Find where the given text appears and provide that cell's center as [X, Y] coordinate. 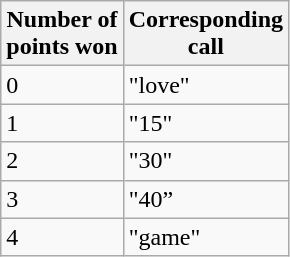
"love" [206, 85]
4 [62, 237]
2 [62, 161]
"15" [206, 123]
1 [62, 123]
3 [62, 199]
Number ofpoints won [62, 34]
0 [62, 85]
"30" [206, 161]
"40” [206, 199]
"game" [206, 237]
Corresponding call [206, 34]
